Extract the [X, Y] coordinate from the center of the cell holding the provided text.  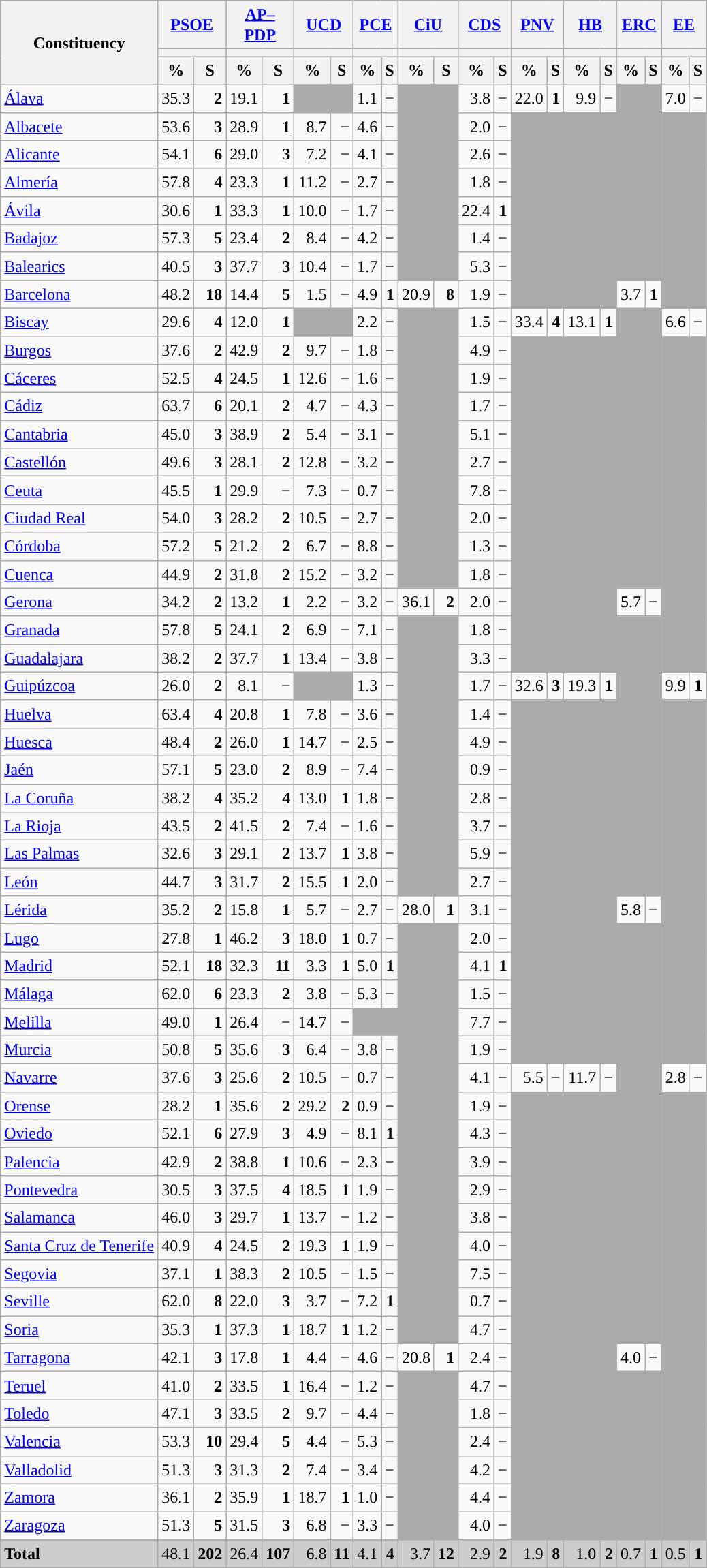
Teruel [79, 1386]
38.3 [244, 1274]
Total [79, 1554]
20.9 [415, 294]
38.8 [244, 1161]
Biscay [79, 322]
5.0 [368, 966]
43.5 [176, 826]
54.1 [176, 154]
28.9 [244, 127]
Salamanca [79, 1217]
32.3 [244, 966]
Lérida [79, 910]
202 [210, 1554]
Guadalajara [79, 658]
PNV [537, 25]
3.6 [368, 714]
EE [684, 25]
5.9 [475, 855]
PCE [376, 25]
Palencia [79, 1161]
57.2 [176, 547]
Málaga [79, 994]
7.5 [475, 1274]
30.6 [176, 210]
Toledo [79, 1413]
12.0 [244, 322]
CiU [428, 25]
42.1 [176, 1357]
18.5 [312, 1190]
37.5 [244, 1190]
ERC [639, 25]
53.3 [176, 1442]
37.1 [176, 1274]
Madrid [79, 966]
28.0 [415, 910]
54.0 [176, 518]
40.5 [176, 266]
49.6 [176, 462]
Barcelona [79, 294]
48.4 [176, 741]
38.9 [244, 435]
8.4 [312, 239]
46.2 [244, 938]
11.7 [582, 1078]
3.4 [368, 1469]
8.7 [312, 127]
Castellón [79, 462]
30.5 [176, 1190]
Huelva [79, 714]
Melilla [79, 1022]
29.6 [176, 322]
16.4 [312, 1386]
Murcia [79, 1049]
5.5 [529, 1078]
Oviedo [79, 1134]
Las Palmas [79, 855]
León [79, 882]
27.9 [244, 1134]
50.8 [176, 1049]
6.4 [312, 1049]
Guipúzcoa [79, 686]
Pontevedra [79, 1190]
20.1 [244, 406]
25.6 [244, 1078]
3.9 [475, 1161]
15.8 [244, 910]
44.9 [176, 574]
13.4 [312, 658]
8.8 [368, 547]
33.3 [244, 210]
29.0 [244, 154]
19.1 [244, 98]
10.4 [312, 266]
Ávila [79, 210]
45.0 [176, 435]
6.9 [312, 630]
52.5 [176, 379]
22.4 [475, 210]
7.3 [312, 491]
Seville [79, 1302]
7.7 [475, 1022]
53.6 [176, 127]
57.1 [176, 770]
Cuenca [79, 574]
31.8 [244, 574]
10.0 [312, 210]
29.2 [312, 1105]
Orense [79, 1105]
HB [591, 25]
1.1 [368, 98]
45.5 [176, 491]
Cádiz [79, 406]
31.3 [244, 1469]
Gerona [79, 602]
0.5 [676, 1554]
11.2 [312, 183]
37.3 [244, 1330]
5.1 [475, 435]
15.5 [312, 882]
12 [445, 1554]
Granada [79, 630]
Balearics [79, 266]
Ciudad Real [79, 518]
Ceuta [79, 491]
Zamora [79, 1498]
La Coruña [79, 797]
31.7 [244, 882]
7.1 [368, 630]
13.1 [582, 322]
Alicante [79, 154]
63.4 [176, 714]
Zaragoza [79, 1525]
Soria [79, 1330]
10 [210, 1442]
41.5 [244, 826]
49.0 [176, 1022]
Tarragona [79, 1357]
29.4 [244, 1442]
107 [278, 1554]
14.4 [244, 294]
34.2 [176, 602]
48.2 [176, 294]
Valladolid [79, 1469]
Almería [79, 183]
UCD [324, 25]
48.1 [176, 1554]
Cáceres [79, 379]
12.6 [312, 379]
La Rioja [79, 826]
41.0 [176, 1386]
6.6 [676, 322]
13.2 [244, 602]
57.3 [176, 239]
CDS [484, 25]
40.9 [176, 1246]
13.0 [312, 797]
35.9 [244, 1498]
Huesca [79, 741]
2.5 [368, 741]
Segovia [79, 1274]
23.4 [244, 239]
29.9 [244, 491]
Álava [79, 98]
Cantabria [79, 435]
PSOE [192, 25]
Albacete [79, 127]
24.1 [244, 630]
63.7 [176, 406]
Córdoba [79, 547]
29.7 [244, 1217]
17.8 [244, 1357]
8.9 [312, 770]
15.2 [312, 574]
Navarre [79, 1078]
7.0 [676, 98]
33.4 [529, 322]
Jaén [79, 770]
12.8 [312, 462]
6.7 [312, 547]
Valencia [79, 1442]
23.0 [244, 770]
2.3 [368, 1161]
31.5 [244, 1525]
47.1 [176, 1413]
5.8 [631, 910]
Santa Cruz de Tenerife [79, 1246]
Constituency [79, 42]
2.6 [475, 154]
5.4 [312, 435]
21.2 [244, 547]
AP–PDP [260, 25]
44.7 [176, 882]
Burgos [79, 350]
Lugo [79, 938]
27.8 [176, 938]
46.0 [176, 1217]
28.1 [244, 462]
Badajoz [79, 239]
29.1 [244, 855]
18.0 [312, 938]
10.6 [312, 1161]
